Locate the cell with the specified text and output its (X, Y) center coordinate. 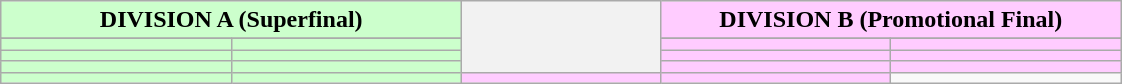
DIVISION A (Superfinal) (232, 20)
DIVISION B (Promotional Final) (890, 20)
